Determine the [x, y] coordinate at the center of the cell enclosing the given text.  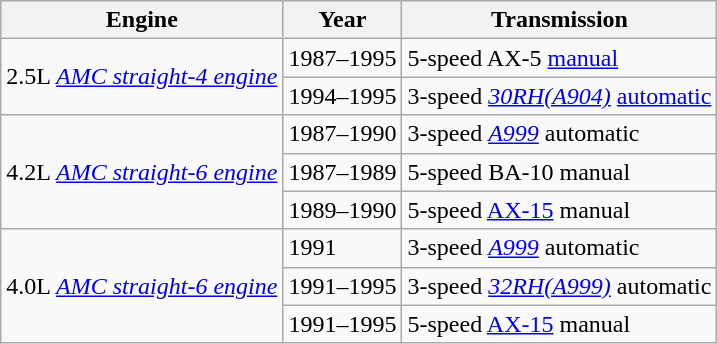
Year [342, 20]
1987–1995 [342, 58]
2.5L AMC straight-4 engine [142, 77]
1987–1989 [342, 172]
4.2L AMC straight-6 engine [142, 172]
3-speed 32RH(A999) automatic [560, 286]
Engine [142, 20]
1989–1990 [342, 210]
5-speed AX-5 manual [560, 58]
4.0L AMC straight-6 engine [142, 286]
Transmission [560, 20]
1987–1990 [342, 134]
1991 [342, 248]
5-speed BA-10 manual [560, 172]
1994–1995 [342, 96]
3-speed 30RH(A904) automatic [560, 96]
